Return the [X, Y] coordinate for the center point of the cell that contains the specified text.  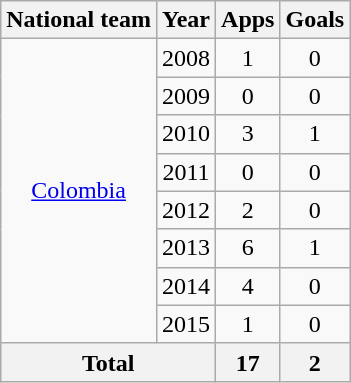
Colombia [79, 191]
2013 [186, 248]
Goals [315, 20]
2014 [186, 286]
Total [108, 362]
National team [79, 20]
2011 [186, 172]
2010 [186, 134]
6 [248, 248]
4 [248, 286]
2008 [186, 58]
Apps [248, 20]
2009 [186, 96]
2015 [186, 324]
2012 [186, 210]
Year [186, 20]
17 [248, 362]
3 [248, 134]
